Capture the cell that displays the provided text and extract its [X, Y] central coordinate. 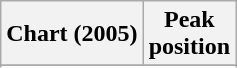
Peakposition [189, 34]
Chart (2005) [72, 34]
